Return the (X, Y) coordinate for the center point of the cell that contains the specified text.  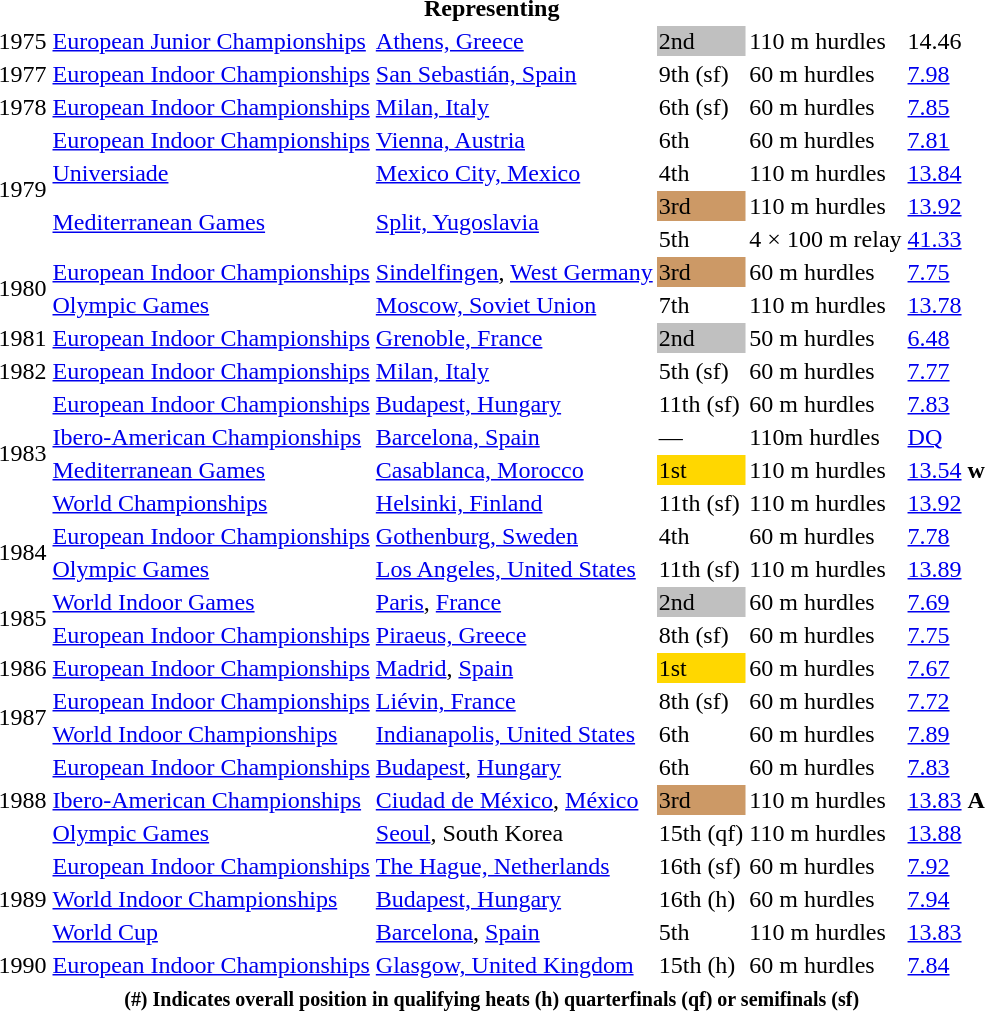
San Sebastián, Spain (514, 74)
7th (701, 305)
Paris, France (514, 602)
Liévin, France (514, 701)
Sindelfingen, West Germany (514, 272)
110m hurdles (826, 437)
Casablanca, Morocco (514, 470)
World Cup (211, 932)
16th (sf) (701, 866)
Moscow, Soviet Union (514, 305)
Madrid, Spain (514, 668)
Vienna, Austria (514, 140)
Los Angeles, United States (514, 569)
Universiade (211, 173)
Glasgow, United Kingdom (514, 965)
Split, Yugoslavia (514, 222)
15th (h) (701, 965)
16th (h) (701, 899)
Indianapolis, United States (514, 734)
Grenoble, France (514, 338)
50 m hurdles (826, 338)
The Hague, Netherlands (514, 866)
Piraeus, Greece (514, 635)
6th (sf) (701, 107)
5th (sf) (701, 371)
Gothenburg, Sweden (514, 536)
European Junior Championships (211, 41)
Seoul, South Korea (514, 833)
Ciudad de México, México (514, 800)
Helsinki, Finland (514, 503)
9th (sf) (701, 74)
Athens, Greece (514, 41)
World Championships (211, 503)
World Indoor Games (211, 602)
Mexico City, Mexico (514, 173)
4 × 100 m relay (826, 239)
15th (qf) (701, 833)
— (701, 437)
